Locate the cell with the specified text and output its [x, y] center coordinate. 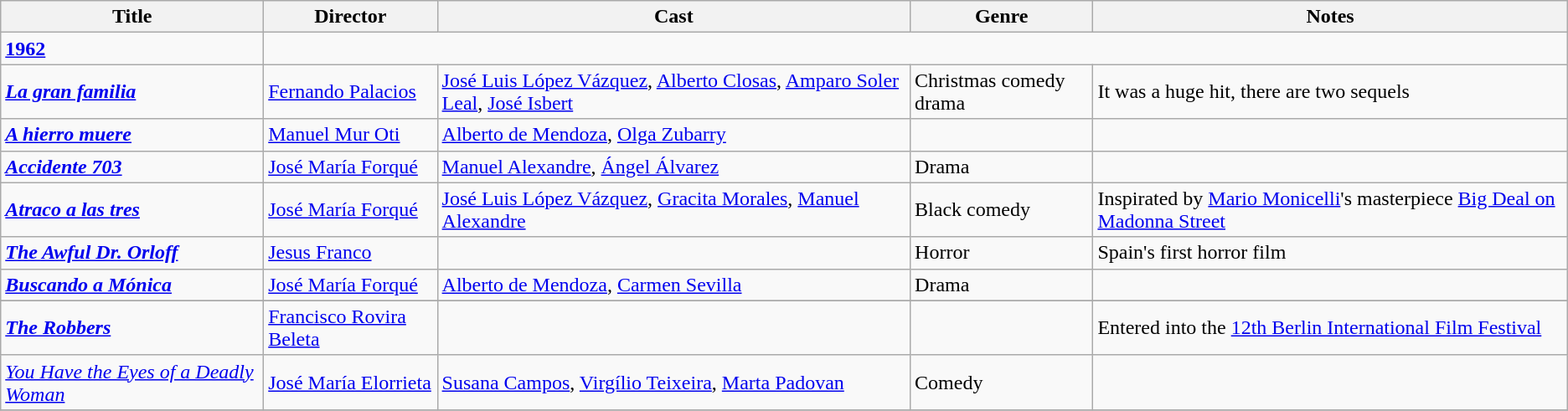
Entered into the 12th Berlin International Film Festival [1330, 328]
The Robbers [132, 328]
Manuel Mur Oti [350, 135]
The Awful Dr. Orloff [132, 253]
Manuel Alexandre, Ángel Álvarez [673, 167]
Black comedy [1002, 209]
José Luis López Vázquez, Alberto Closas, Amparo Soler Leal, José Isbert [673, 92]
Francisco Rovira Beleta [350, 328]
Notes [1330, 17]
Genre [1002, 17]
José María Elorrieta [350, 382]
Comedy [1002, 382]
You Have the Eyes of a Deadly Woman [132, 382]
Susana Campos, Virgílio Teixeira, Marta Padovan [673, 382]
Cast [673, 17]
La gran familia [132, 92]
Alberto de Mendoza, Olga Zubarry [673, 135]
Fernando Palacios [350, 92]
It was a huge hit, there are two sequels [1330, 92]
Jesus Franco [350, 253]
José Luis López Vázquez, Gracita Morales, Manuel Alexandre [673, 209]
Atraco a las tres [132, 209]
Horror [1002, 253]
Accidente 703 [132, 167]
Title [132, 17]
Spain's first horror film [1330, 253]
Inspirated by Mario Monicelli's masterpiece Big Deal on Madonna Street [1330, 209]
Alberto de Mendoza, Carmen Sevilla [673, 285]
Buscando a Mónica [132, 285]
Christmas comedy drama [1002, 92]
Director [350, 17]
A hierro muere [132, 135]
1962 [132, 49]
